Determine the (X, Y) coordinate at the center of the cell enclosing the given text.  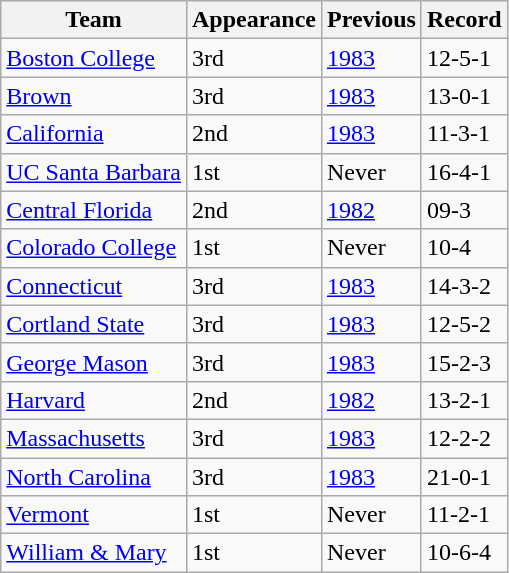
Cortland State (94, 324)
George Mason (94, 362)
California (94, 134)
Team (94, 20)
15-2-3 (464, 362)
Vermont (94, 515)
Connecticut (94, 286)
Boston College (94, 58)
13-2-1 (464, 400)
North Carolina (94, 477)
Massachusetts (94, 438)
Central Florida (94, 210)
09-3 (464, 210)
16-4-1 (464, 172)
12-2-2 (464, 438)
William & Mary (94, 553)
Brown (94, 96)
13-0-1 (464, 96)
12-5-2 (464, 324)
UC Santa Barbara (94, 172)
10-4 (464, 248)
14-3-2 (464, 286)
Colorado College (94, 248)
11-3-1 (464, 134)
Harvard (94, 400)
21-0-1 (464, 477)
10-6-4 (464, 553)
11-2-1 (464, 515)
12-5-1 (464, 58)
Appearance (254, 20)
Record (464, 20)
Previous (371, 20)
